Determine the [X, Y] coordinate at the center of the cell enclosing the given text.  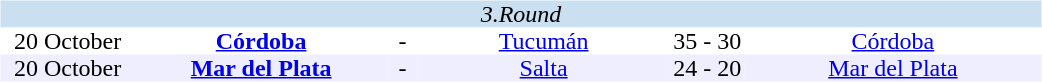
3.Round [520, 14]
Tucumán [544, 42]
Salta [544, 68]
24 - 20 [707, 68]
35 - 30 [707, 42]
